Scan for the cell matching the given text and deliver its (x, y) coordinate at center. 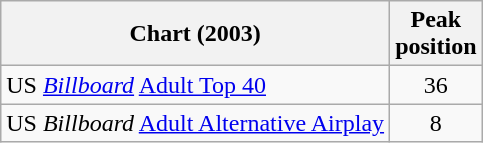
US Billboard Adult Alternative Airplay (196, 123)
US Billboard Adult Top 40 (196, 85)
36 (436, 85)
Chart (2003) (196, 34)
8 (436, 123)
Peakposition (436, 34)
